For the text-containing cell, return its midpoint in (X, Y) coordinate format. 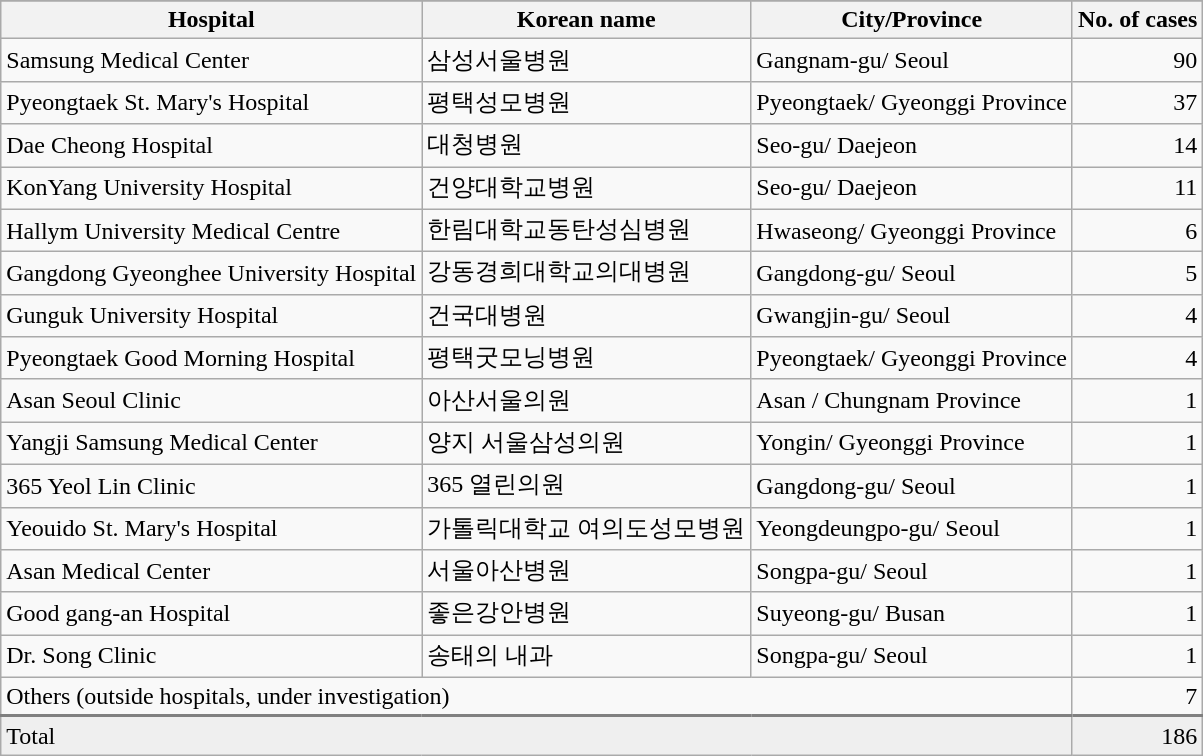
가톨릭대학교 여의도성모병원 (586, 528)
365 열린의원 (586, 486)
Hallym University Medical Centre (212, 230)
KonYang University Hospital (212, 188)
Suyeong-gu/ Busan (912, 614)
Gunguk University Hospital (212, 316)
평택성모병원 (586, 102)
Hwaseong/ Gyeonggi Province (912, 230)
Yongin/ Gyeonggi Province (912, 444)
아산서울의원 (586, 400)
평택굿모닝병원 (586, 358)
건양대학교병원 (586, 188)
Samsung Medical Center (212, 60)
서울아산병원 (586, 572)
Gangdong Gyeonghee University Hospital (212, 274)
좋은강안병원 (586, 614)
186 (1137, 736)
Gangnam-gu/ Seoul (912, 60)
14 (1137, 146)
Korean name (586, 20)
Yangji Samsung Medical Center (212, 444)
건국대병원 (586, 316)
No. of cases (1137, 20)
11 (1137, 188)
Good gang-an Hospital (212, 614)
강동경희대학교의대병원 (586, 274)
37 (1137, 102)
Dr. Song Clinic (212, 656)
한림대학교동탄성심병원 (586, 230)
Gwangjin-gu/ Seoul (912, 316)
6 (1137, 230)
Asan Seoul Clinic (212, 400)
송태의 내과 (586, 656)
City/Province (912, 20)
7 (1137, 696)
Asan / Chungnam Province (912, 400)
Hospital (212, 20)
Pyeongtaek St. Mary's Hospital (212, 102)
5 (1137, 274)
Total (537, 736)
Asan Medical Center (212, 572)
Dae Cheong Hospital (212, 146)
Yeouido St. Mary's Hospital (212, 528)
Others (outside hospitals, under investigation) (537, 696)
대청병원 (586, 146)
365 Yeol Lin Clinic (212, 486)
삼성서울병원 (586, 60)
90 (1137, 60)
Pyeongtaek Good Morning Hospital (212, 358)
Yeongdeungpo-gu/ Seoul (912, 528)
양지 서울삼성의원 (586, 444)
